Find where the given text appears and provide that cell's center as (X, Y) coordinate. 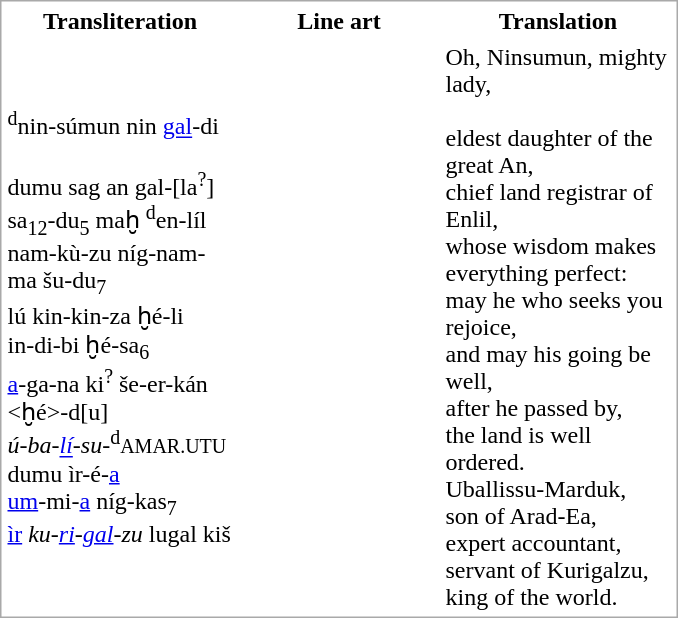
Transliteration (120, 20)
Translation (558, 20)
Line art (338, 20)
